Search for the cell housing the specified text and yield its [x, y] center coordinate. 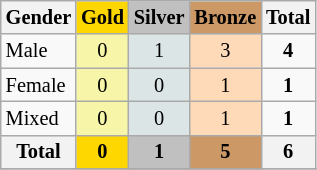
Female [38, 85]
Bronze [225, 17]
Male [38, 51]
Gender [38, 17]
6 [288, 152]
Gold [102, 17]
3 [225, 51]
4 [288, 51]
5 [225, 152]
Mixed [38, 118]
Silver [160, 17]
